Extract the (X, Y) coordinate from the center of the cell holding the provided text.  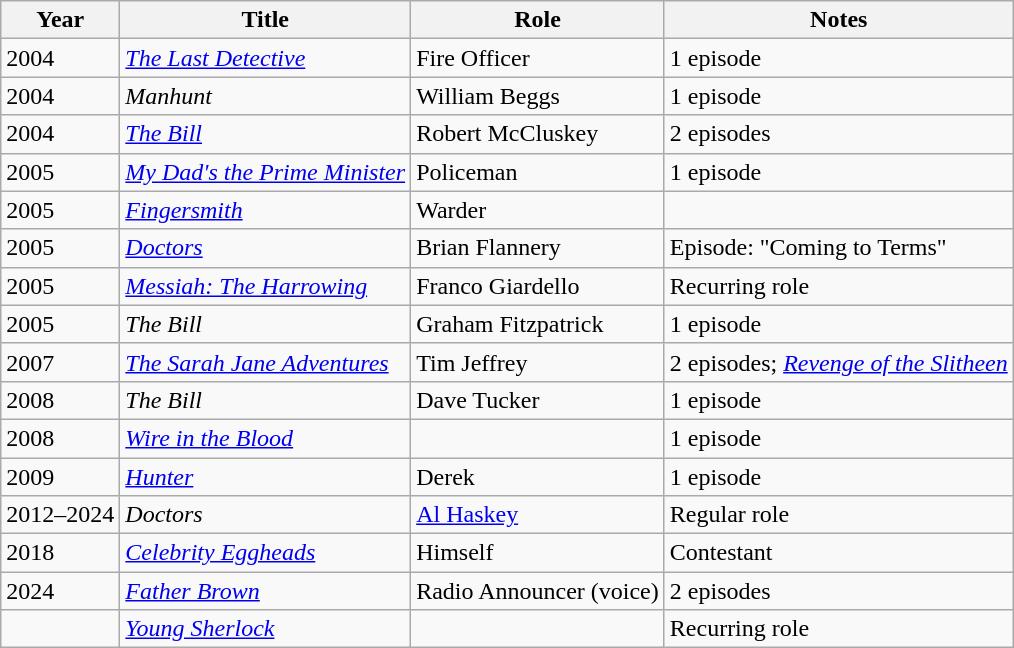
2009 (60, 477)
Wire in the Blood (266, 438)
2018 (60, 553)
2012–2024 (60, 515)
Title (266, 20)
Brian Flannery (538, 248)
Robert McCluskey (538, 134)
Graham Fitzpatrick (538, 324)
The Sarah Jane Adventures (266, 362)
Derek (538, 477)
Year (60, 20)
2007 (60, 362)
Messiah: The Harrowing (266, 286)
Notes (838, 20)
Radio Announcer (voice) (538, 591)
The Last Detective (266, 58)
2 episodes; Revenge of the Slitheen (838, 362)
Al Haskey (538, 515)
Tim Jeffrey (538, 362)
Young Sherlock (266, 629)
Episode: "Coming to Terms" (838, 248)
Himself (538, 553)
2024 (60, 591)
Fire Officer (538, 58)
Policeman (538, 172)
Role (538, 20)
Fingersmith (266, 210)
Contestant (838, 553)
My Dad's the Prime Minister (266, 172)
William Beggs (538, 96)
Regular role (838, 515)
Dave Tucker (538, 400)
Manhunt (266, 96)
Franco Giardello (538, 286)
Hunter (266, 477)
Warder (538, 210)
Father Brown (266, 591)
Celebrity Eggheads (266, 553)
